Detect which cell encompasses the target text, then output its (x, y) center coordinate. 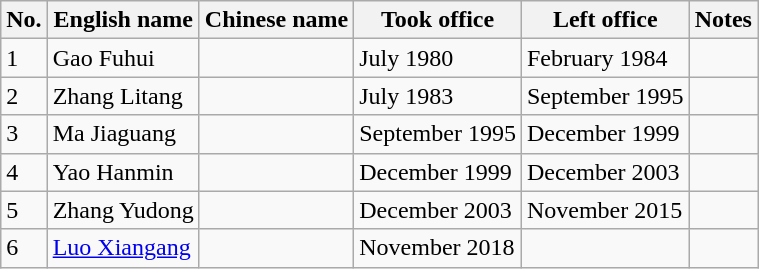
Yao Hanmin (123, 172)
Notes (723, 20)
3 (24, 134)
Zhang Yudong (123, 210)
4 (24, 172)
Gao Fuhui (123, 58)
November 2018 (438, 248)
2 (24, 96)
Ma Jiaguang (123, 134)
November 2015 (605, 210)
5 (24, 210)
No. (24, 20)
1 (24, 58)
July 1983 (438, 96)
Left office (605, 20)
6 (24, 248)
July 1980 (438, 58)
Luo Xiangang (123, 248)
Chinese name (276, 20)
Zhang Litang (123, 96)
February 1984 (605, 58)
English name (123, 20)
Took office (438, 20)
